Locate the cell with the specified text and output its [X, Y] center coordinate. 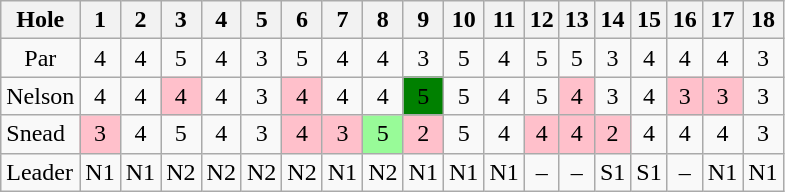
17 [722, 20]
13 [576, 20]
9 [423, 20]
8 [383, 20]
14 [612, 20]
Hole [40, 20]
Leader [40, 172]
15 [649, 20]
Snead [40, 134]
1 [100, 20]
18 [763, 20]
Nelson [40, 96]
12 [542, 20]
Par [40, 58]
16 [684, 20]
6 [302, 20]
11 [504, 20]
7 [342, 20]
10 [463, 20]
